From the cell containing the given text, extract its center point as [x, y] coordinate. 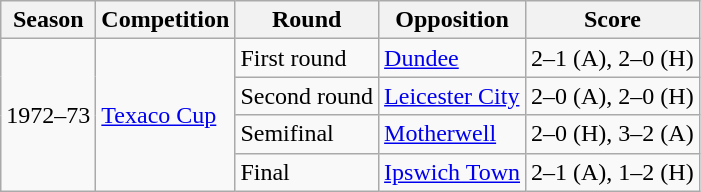
Second round [307, 96]
Dundee [452, 58]
First round [307, 58]
Semifinal [307, 134]
Opposition [452, 20]
2–0 (H), 3–2 (A) [613, 134]
Competition [166, 20]
Score [613, 20]
Ipswich Town [452, 172]
Season [48, 20]
2–1 (A), 1–2 (H) [613, 172]
Leicester City [452, 96]
Round [307, 20]
Motherwell [452, 134]
2–1 (A), 2–0 (H) [613, 58]
Final [307, 172]
1972–73 [48, 115]
2–0 (A), 2–0 (H) [613, 96]
Texaco Cup [166, 115]
